Detect which cell encompasses the target text, then output its (x, y) center coordinate. 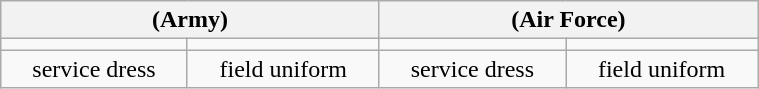
(Army) (190, 20)
(Air Force) (568, 20)
